Locate the cell with the specified text and output its [x, y] center coordinate. 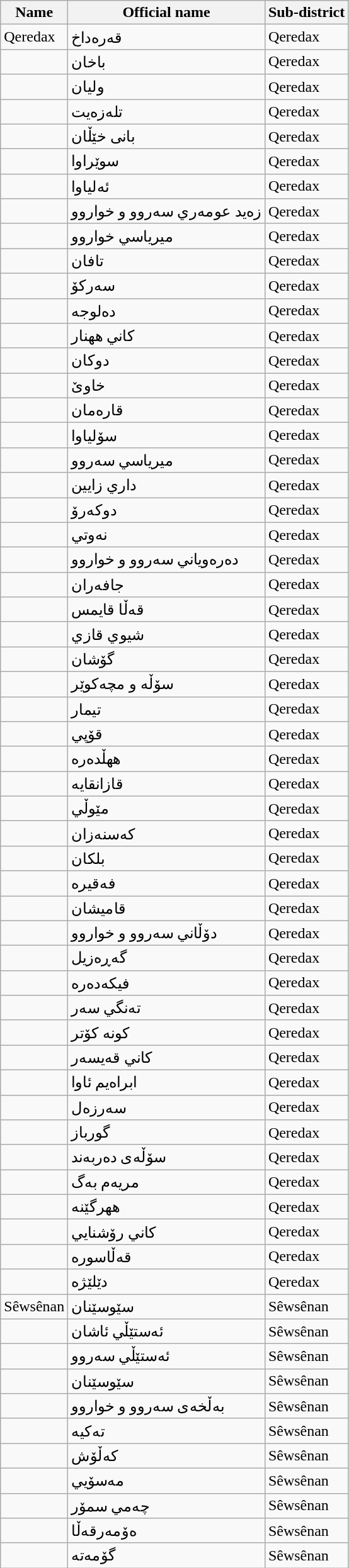
مێوڵي [166, 809]
ئه‌لياوا [166, 186]
كونه‌ كۆتر [166, 1033]
ته‌كيه‌ [166, 1431]
گۆشان [166, 659]
مه‌سۆيي [166, 1481]
تله‌زه‌‌یت [166, 112]
سۆڵه‌ و مچه‌كوێر [166, 684]
ئه‌ستێڵي ئاشان [166, 1331]
دوكه‌رۆ [166, 510]
سۆڵه‌‌ی ده‌ربه‌ند [166, 1157]
كه‌سنه‌زان [166, 834]
تيمار [166, 709]
فه‌قيره‌ [166, 883]
دێلێژه‌ [166, 1282]
ته‌نگي سه‌ر [166, 1008]
نه‌وتي [166, 535]
قازانقايه‌ [166, 784]
دوكان [166, 361]
داري زايين [166, 485]
باخان [166, 62]
بانی خێڵان [166, 137]
سۆلياوا [166, 435]
گۆمه‌ته‌ [166, 1555]
گه‌ڕه‌زيل [166, 958]
كاني ههنار [166, 336]
قه‌‌ڵا قايمس [166, 610]
به‌ڵخه‌‌ی سه‌روو و خواروو [166, 1406]
قاره‌مان [166, 410]
ئه‌ستێڵي سه‌روو [166, 1357]
Sub-district [306, 13]
كه‌ڵۆش [166, 1456]
ده‌ره‌وياني سه‌روو و خواروو [166, 560]
ده‌لوجه‌ [166, 311]
Official name [166, 13]
Name [34, 13]
سه‌ركۆ [166, 286]
قه‌‌ڵاسوره‌ [166, 1257]
ابراه‌‌یم ئاوا [166, 1082]
ههرگێنه‌ [166, 1207]
خاوێ [166, 386]
سوێراوا [166, 162]
فيكه‌ده‌ره‌ [166, 983]
ميرياسي خواروو [166, 236]
تافان [166, 261]
وليان [166, 87]
بلكان [166, 858]
مريه‌م به‌گ [166, 1182]
كاني قه‌‌یسه‌ر [166, 1058]
گورباز [166, 1133]
شيوي قازي [166, 634]
دۆڵاني سه‌روو و خواروو [166, 933]
چه‌مي سمۆر [166, 1506]
سه‌رزه‌ل [166, 1107]
جافه‌ران [166, 585]
ههڵده‌ره‌ [166, 759]
قاميشان [166, 909]
قه‌ره‌داخ [166, 37]
قۆپي [166, 734]
ميرياسي سه‌روو [166, 460]
كاني رۆشنايي [166, 1232]
زه‌‌ید عومه‌ري سه‌روو و خواروو [166, 211]
ه‌ۆمه‌رقه‌‌ڵا [166, 1531]
